Output the (X, Y) coordinate of the center of the cell containing the given text.  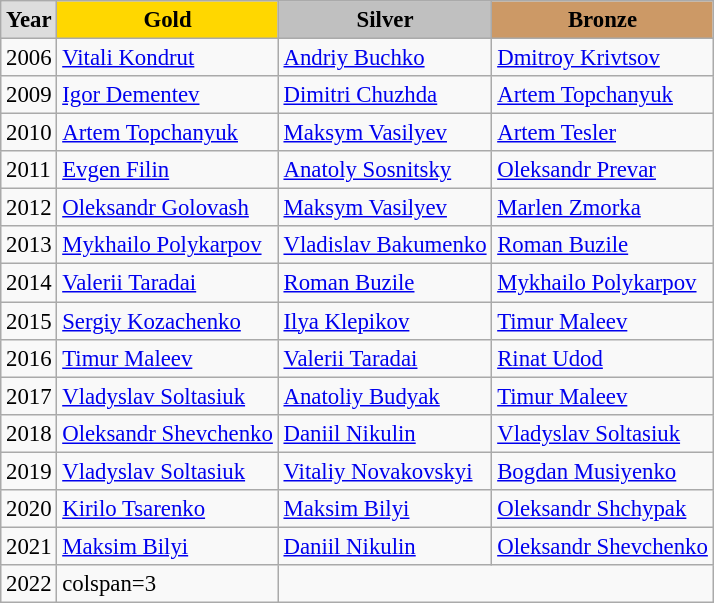
2017 (29, 396)
2021 (29, 546)
Oleksandr Golovash (168, 208)
2006 (29, 58)
Oleksandr Shchypak (602, 509)
Kirilo Tsarenko (168, 509)
2018 (29, 433)
Anatoly Sosnitsky (385, 170)
Vitali Kondrut (168, 58)
2020 (29, 509)
Vitaliy Novakovskyi (385, 471)
Evgen Filin (168, 170)
Anatoliy Budyak (385, 396)
Dimitri Chuzhda (385, 95)
Bogdan Musiyenko (602, 471)
Oleksandr Prevar (602, 170)
Sergiy Kozachenko (168, 321)
Vladislav Bakumenko (385, 245)
Gold (168, 20)
2009 (29, 95)
2022 (29, 584)
Ilya Klepikov (385, 321)
2012 (29, 208)
2019 (29, 471)
2013 (29, 245)
Silver (385, 20)
2015 (29, 321)
Bronze (602, 20)
2011 (29, 170)
Igor Dementev (168, 95)
Year (29, 20)
Marlen Zmorka (602, 208)
Rinat Udod (602, 358)
2016 (29, 358)
Artem Tesler (602, 133)
2014 (29, 283)
2010 (29, 133)
Dmitroy Krivtsov (602, 58)
Andriy Buchko (385, 58)
colspan=3 (168, 584)
